Output the (x, y) coordinate of the center of the cell containing the given text.  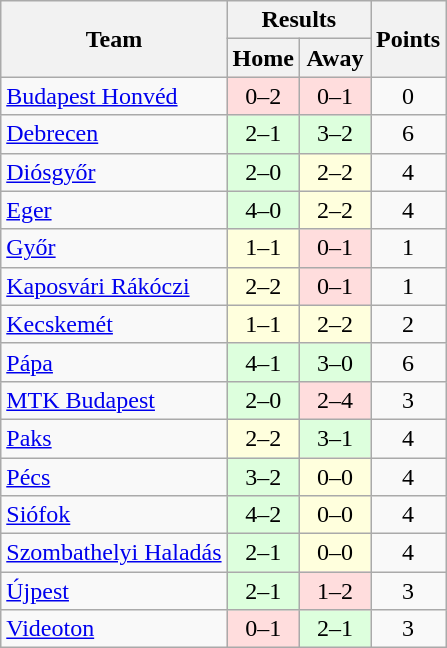
4–2 (263, 515)
4–0 (263, 210)
Győr (114, 248)
Debrecen (114, 134)
Pápa (114, 362)
Team (114, 39)
4–1 (263, 362)
Budapest Honvéd (114, 96)
Pécs (114, 477)
Kecskemét (114, 324)
2–4 (334, 400)
Diósgyőr (114, 172)
Videoton (114, 629)
1–2 (334, 591)
2 (408, 324)
MTK Budapest (114, 400)
3–0 (334, 362)
Away (334, 58)
Points (408, 39)
Szombathelyi Haladás (114, 553)
Results (298, 20)
0 (408, 96)
Eger (114, 210)
Siófok (114, 515)
Újpest (114, 591)
3–1 (334, 438)
Home (263, 58)
Kaposvári Rákóczi (114, 286)
0–2 (263, 96)
Paks (114, 438)
